Capture the cell that displays the provided text and extract its (X, Y) central coordinate. 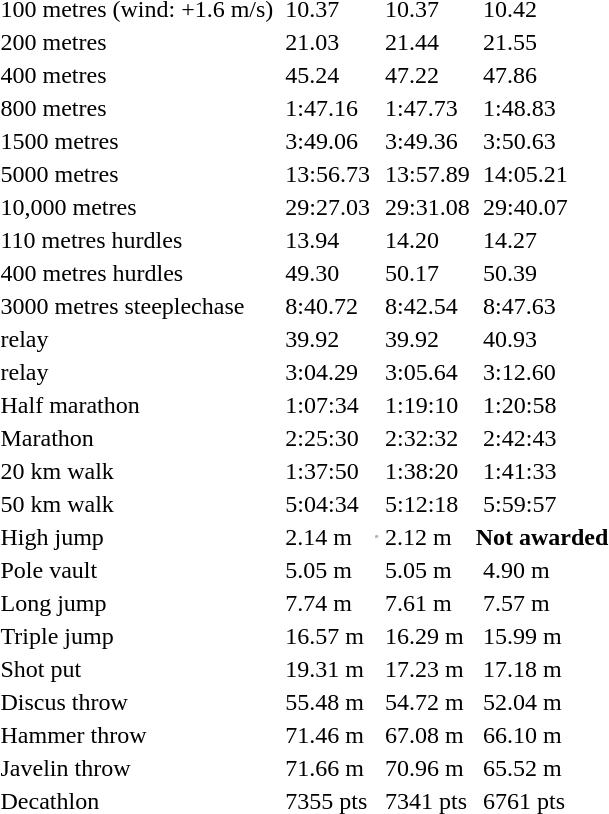
29:31.08 (428, 207)
55.48 m (328, 702)
2:32:32 (428, 438)
3:49.06 (328, 141)
29:27.03 (328, 207)
16.57 m (328, 636)
67.08 m (428, 735)
19.31 m (328, 669)
71.46 m (328, 735)
2:25:30 (328, 438)
3:05.64 (428, 372)
13.94 (328, 240)
49.30 (328, 273)
1:19:10 (428, 405)
47.22 (428, 75)
2.12 m (428, 537)
17.23 m (428, 669)
1:47.16 (328, 108)
70.96 m (428, 768)
45.24 (328, 75)
8:40.72 (328, 306)
71.66 m (328, 768)
3:04.29 (328, 372)
16.29 m (428, 636)
1:37:50 (328, 471)
21.03 (328, 42)
7.61 m (428, 603)
13:56.73 (328, 174)
13:57.89 (428, 174)
8:42.54 (428, 306)
5:12:18 (428, 504)
2.14 m (328, 537)
14.20 (428, 240)
7.74 m (328, 603)
1:07:34 (328, 405)
50.17 (428, 273)
54.72 m (428, 702)
5:04:34 (328, 504)
1:38:20 (428, 471)
21.44 (428, 42)
1:47.73 (428, 108)
3:49.36 (428, 141)
